Return [X, Y] of the center of cell containing provided text 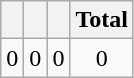
Total [102, 20]
